Determine the (x, y) coordinate at the center of the cell enclosing the given text.  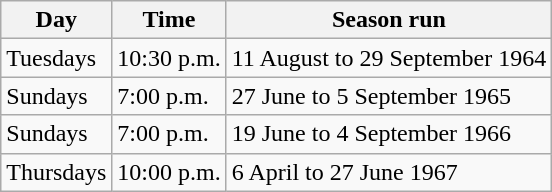
Day (56, 20)
Thursdays (56, 172)
11 August to 29 September 1964 (389, 58)
19 June to 4 September 1966 (389, 134)
10:30 p.m. (169, 58)
27 June to 5 September 1965 (389, 96)
Season run (389, 20)
10:00 p.m. (169, 172)
Tuesdays (56, 58)
6 April to 27 June 1967 (389, 172)
Time (169, 20)
